Locate the cell with the specified text and output its (X, Y) center coordinate. 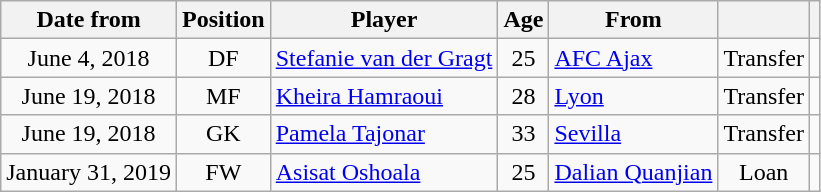
AFC Ajax (634, 58)
Pamela Tajonar (384, 134)
DF (223, 58)
Dalian Quanjian (634, 172)
MF (223, 96)
Loan (764, 172)
June 4, 2018 (89, 58)
Date from (89, 20)
From (634, 20)
Lyon (634, 96)
33 (524, 134)
January 31, 2019 (89, 172)
Stefanie van der Gragt (384, 58)
28 (524, 96)
Player (384, 20)
Position (223, 20)
FW (223, 172)
GK (223, 134)
Kheira Hamraoui (384, 96)
Sevilla (634, 134)
Age (524, 20)
Asisat Oshoala (384, 172)
